Return the [x, y] coordinate for the center point of the cell that contains the specified text.  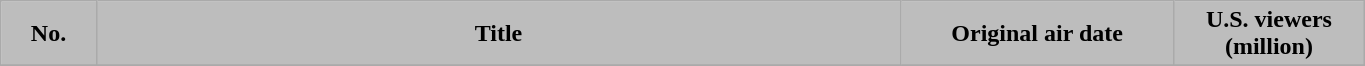
No. [48, 34]
Original air date [1038, 34]
U.S. viewers(million) [1268, 34]
Title [498, 34]
